Identify which cell holds the provided text, then report its (X, Y) central coordinate. 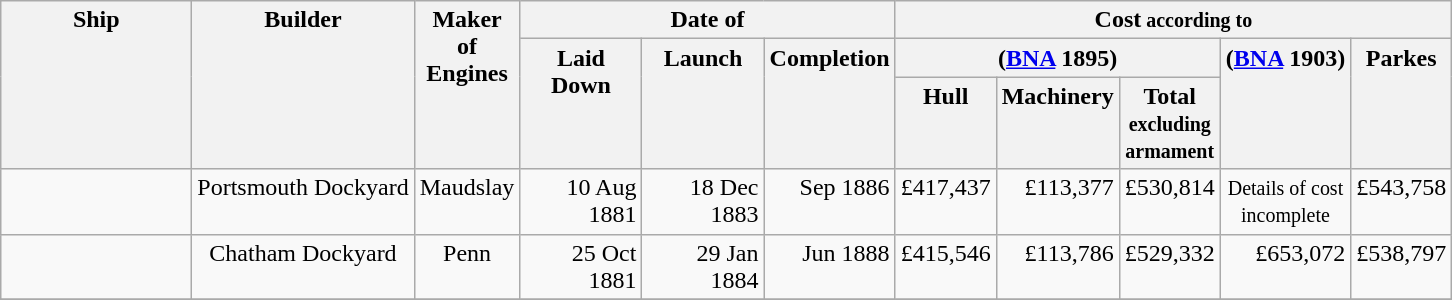
Parkes (1402, 104)
£653,072 (1285, 266)
10 Aug 1881 (581, 202)
£530,814 (1170, 202)
18 Dec 1883 (703, 202)
Chatham Dockyard (303, 266)
Launch (703, 104)
Details of costincomplete (1285, 202)
25 Oct 1881 (581, 266)
£417,437 (946, 202)
Builder (303, 85)
Laid Down (581, 104)
29 Jan 1884 (703, 266)
£543,758 (1402, 202)
Sep 1886 (830, 202)
Maudslay (467, 202)
£113,786 (1058, 266)
Date of (708, 20)
£113,377 (1058, 202)
Machinery (1058, 123)
Ship (96, 85)
MakerofEngines (467, 85)
Cost according to (1174, 20)
£538,797 (1402, 266)
Portsmouth Dockyard (303, 202)
Completion (830, 104)
Totalexcludingarmament (1170, 123)
£415,546 (946, 266)
(BNA 1895) (1058, 58)
Jun 1888 (830, 266)
Hull (946, 123)
Penn (467, 266)
(BNA 1903) (1285, 104)
£529,332 (1170, 266)
